Detect which cell encompasses the target text, then output its [X, Y] center coordinate. 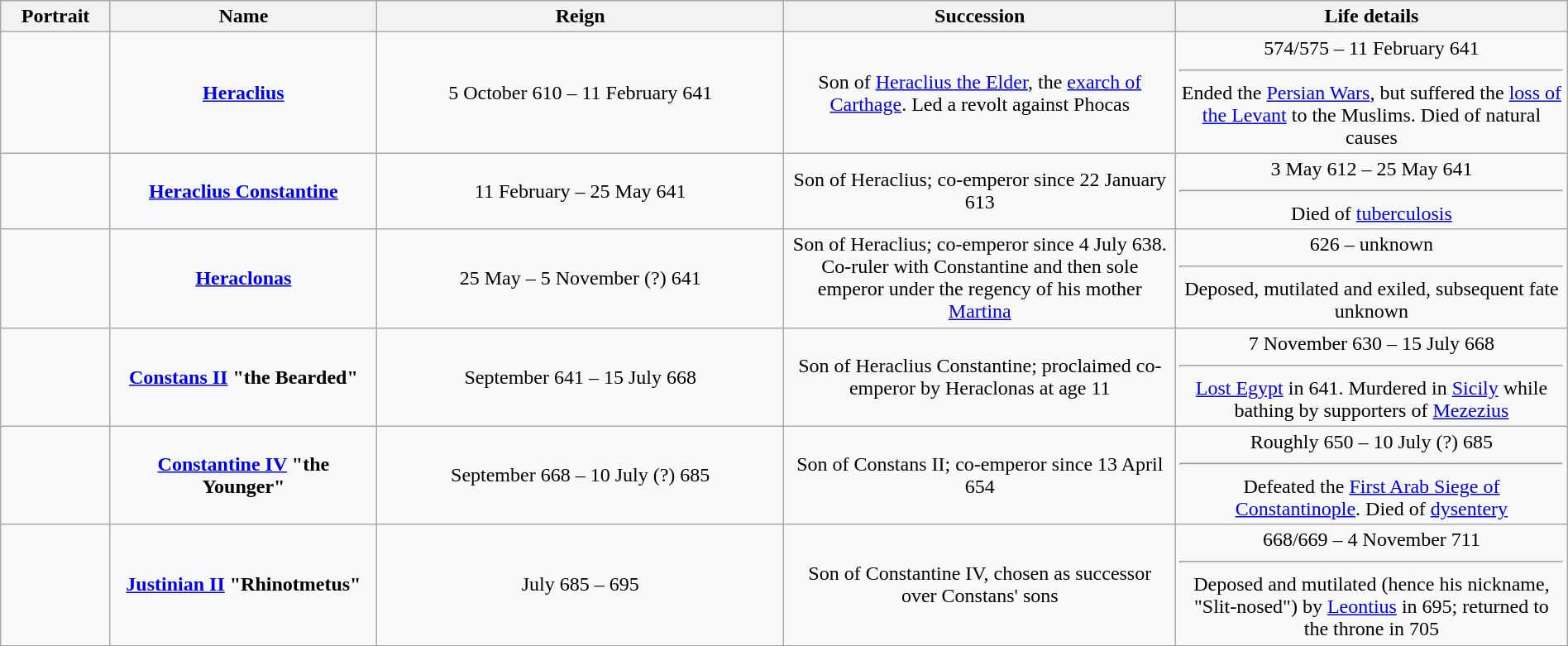
3 May 612 – 25 May 641Died of tuberculosis [1372, 191]
Constantine IV "the Younger" [243, 475]
September 641 – 15 July 668 [581, 377]
Son of Heraclius Constantine; proclaimed co-emperor by Heraclonas at age 11 [980, 377]
668/669 – 4 November 711Deposed and mutilated (hence his nickname, "Slit-nosed") by Leontius in 695; returned to the throne in 705 [1372, 585]
Reign [581, 17]
Heraclius Constantine [243, 191]
574/575 – 11 February 641Ended the Persian Wars, but suffered the loss of the Levant to the Muslims. Died of natural causes [1372, 93]
Constans II "the Bearded" [243, 377]
Succession [980, 17]
25 May – 5 November (?) 641 [581, 278]
5 October 610 – 11 February 641 [581, 93]
Son of Heraclius the Elder, the exarch of Carthage. Led a revolt against Phocas [980, 93]
Justinian II "Rhinotmetus" [243, 585]
626 – unknownDeposed, mutilated and exiled, subsequent fate unknown [1372, 278]
11 February – 25 May 641 [581, 191]
Son of Constans II; co-emperor since 13 April 654 [980, 475]
Roughly 650 – 10 July (?) 685Defeated the First Arab Siege of Constantinople. Died of dysentery [1372, 475]
Life details [1372, 17]
September 668 – 10 July (?) 685 [581, 475]
Son of Heraclius; co-emperor since 22 January 613 [980, 191]
Portrait [56, 17]
July 685 – 695 [581, 585]
7 November 630 – 15 July 668Lost Egypt in 641. Murdered in Sicily while bathing by supporters of Mezezius [1372, 377]
Heraclonas [243, 278]
Son of Heraclius; co-emperor since 4 July 638. Co-ruler with Constantine and then sole emperor under the regency of his mother Martina [980, 278]
Son of Constantine IV, chosen as successor over Constans' sons [980, 585]
Name [243, 17]
Heraclius [243, 93]
